Output the (X, Y) coordinate of the center of the cell containing the given text.  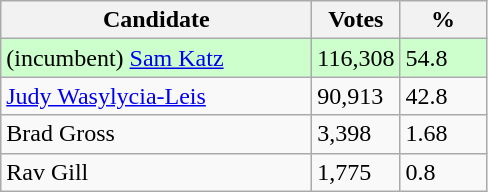
3,398 (356, 134)
Brad Gross (156, 134)
1.68 (443, 134)
54.8 (443, 58)
Rav Gill (156, 172)
42.8 (443, 96)
90,913 (356, 96)
Judy Wasylycia-Leis (156, 96)
(incumbent) Sam Katz (156, 58)
0.8 (443, 172)
Candidate (156, 20)
Votes (356, 20)
1,775 (356, 172)
116,308 (356, 58)
% (443, 20)
